Locate the cell with the specified text and output its [x, y] center coordinate. 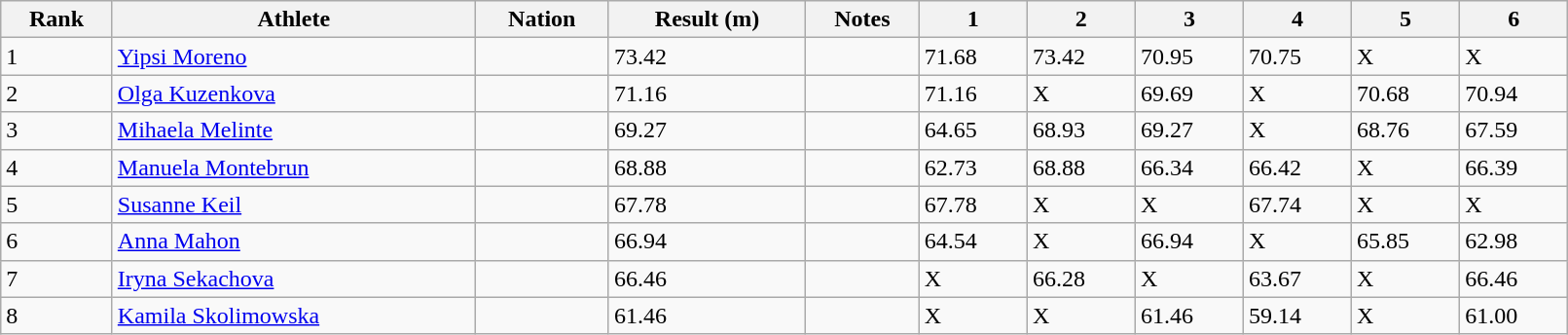
63.67 [1296, 279]
Susanne Keil [294, 205]
66.28 [1080, 279]
64.54 [973, 242]
Result (m) [707, 19]
64.65 [973, 130]
Manuela Montebrun [294, 167]
62.98 [1514, 242]
67.74 [1296, 205]
Yipsi Moreno [294, 56]
67.59 [1514, 130]
7 [56, 279]
66.34 [1189, 167]
Kamila Skolimowska [294, 316]
68.93 [1080, 130]
70.95 [1189, 56]
68.76 [1405, 130]
8 [56, 316]
Mihaela Melinte [294, 130]
66.42 [1296, 167]
65.85 [1405, 242]
Olga Kuzenkova [294, 93]
Nation [541, 19]
Anna Mahon [294, 242]
70.75 [1296, 56]
Iryna Sekachova [294, 279]
70.94 [1514, 93]
59.14 [1296, 316]
Athlete [294, 19]
62.73 [973, 167]
Notes [862, 19]
70.68 [1405, 93]
71.68 [973, 56]
61.00 [1514, 316]
66.39 [1514, 167]
Rank [56, 19]
69.69 [1189, 93]
